From the cell containing the given text, extract its center point as [x, y] coordinate. 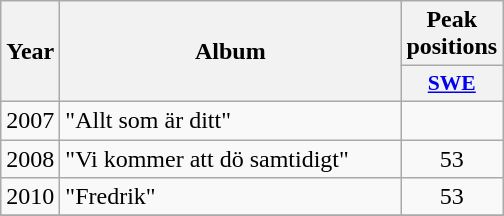
Album [230, 52]
2007 [30, 120]
2008 [30, 159]
"Allt som är ditt" [230, 120]
"Fredrik" [230, 197]
"Vi kommer att dö samtidigt" [230, 159]
2010 [30, 197]
Year [30, 52]
SWE [452, 84]
Peak positions [452, 34]
